From the cell containing the given text, extract its center point as [X, Y] coordinate. 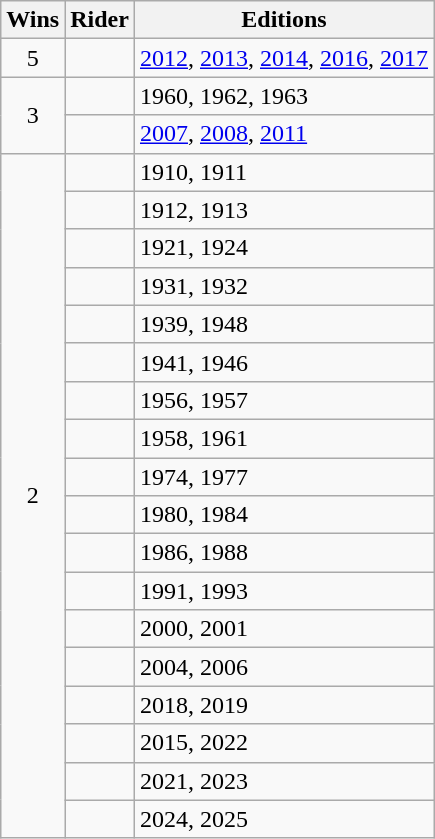
2024, 2025 [284, 819]
Rider [100, 20]
1956, 1957 [284, 400]
1960, 1962, 1963 [284, 96]
2007, 2008, 2011 [284, 134]
3 [33, 115]
2018, 2019 [284, 705]
Wins [33, 20]
5 [33, 58]
1910, 1911 [284, 172]
2004, 2006 [284, 667]
1958, 1961 [284, 438]
1991, 1993 [284, 591]
1986, 1988 [284, 553]
2000, 2001 [284, 629]
Editions [284, 20]
1974, 1977 [284, 477]
1931, 1932 [284, 286]
1939, 1948 [284, 324]
1921, 1924 [284, 248]
1941, 1946 [284, 362]
2021, 2023 [284, 781]
2 [33, 496]
2015, 2022 [284, 743]
1912, 1913 [284, 210]
1980, 1984 [284, 515]
2012, 2013, 2014, 2016, 2017 [284, 58]
